Return [X, Y] of the center of cell containing provided text 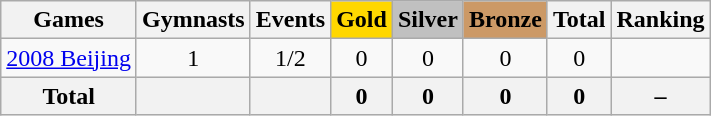
Gold [362, 20]
– [660, 96]
Ranking [660, 20]
Bronze [505, 20]
Gymnasts [193, 20]
1/2 [290, 58]
2008 Beijing [69, 58]
1 [193, 58]
Games [69, 20]
Events [290, 20]
Silver [428, 20]
